Output the (X, Y) coordinate of the center of the cell containing the given text.  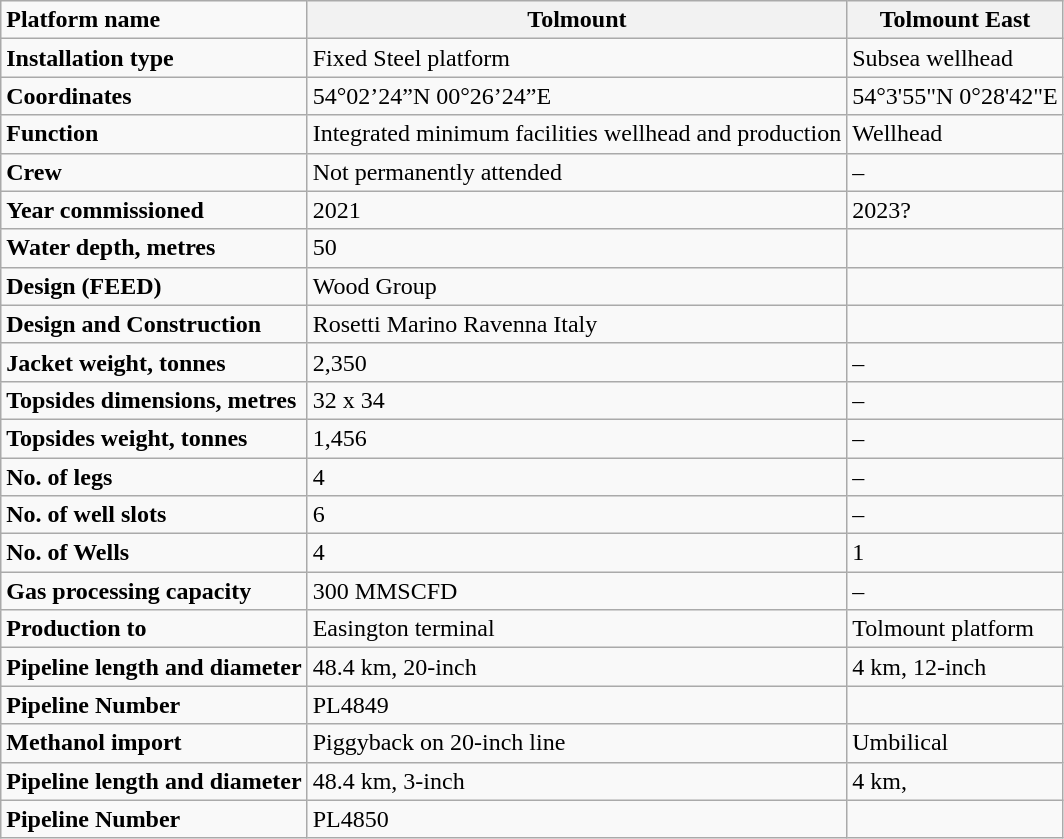
Design (FEED) (154, 286)
48.4 km, 20-inch (577, 667)
48.4 km, 3-inch (577, 781)
PL4850 (577, 819)
Wellhead (955, 134)
Tolmount East (955, 20)
Tolmount (577, 20)
Integrated minimum facilities wellhead and production (577, 134)
Water depth, metres (154, 248)
Wood Group (577, 286)
Fixed Steel platform (577, 58)
No. of legs (154, 477)
PL4849 (577, 705)
54°02’24”N 00°26’24”E (577, 96)
No. of Wells (154, 553)
4 km, (955, 781)
Crew (154, 172)
Umbilical (955, 743)
6 (577, 515)
Year commissioned (154, 210)
No. of well slots (154, 515)
Coordinates (154, 96)
2,350 (577, 362)
Subsea wellhead (955, 58)
Tolmount platform (955, 629)
Platform name (154, 20)
300 MMSCFD (577, 591)
2021 (577, 210)
Design and Construction (154, 324)
Gas processing capacity (154, 591)
50 (577, 248)
Rosetti Marino Ravenna Italy (577, 324)
Topsides dimensions, metres (154, 400)
Installation type (154, 58)
2023? (955, 210)
Jacket weight, tonnes (154, 362)
54°3'55"N 0°28'42"E (955, 96)
Production to (154, 629)
Topsides weight, tonnes (154, 438)
1 (955, 553)
4 km, 12-inch (955, 667)
32 x 34 (577, 400)
Easington terminal (577, 629)
Not permanently attended (577, 172)
Methanol import (154, 743)
1,456 (577, 438)
Piggyback on 20-inch line (577, 743)
Function (154, 134)
